From the cell containing the given text, extract its center point as [X, Y] coordinate. 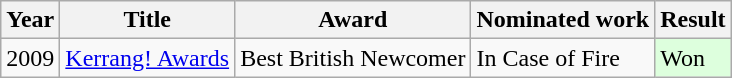
Best British Newcomer [353, 58]
Award [353, 20]
Kerrang! Awards [148, 58]
2009 [30, 58]
Year [30, 20]
Won [693, 58]
Title [148, 20]
Result [693, 20]
In Case of Fire [563, 58]
Nominated work [563, 20]
